Scan for the cell matching the given text and deliver its (X, Y) coordinate at center. 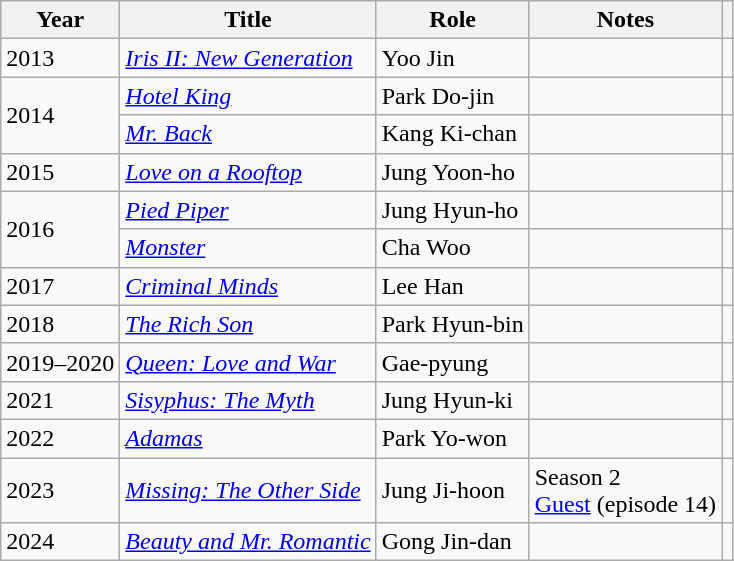
Notes (625, 20)
Criminal Minds (248, 286)
Love on a Rooftop (248, 172)
Season 2 Guest (episode 14) (625, 490)
Jung Hyun-ho (452, 210)
2015 (60, 172)
Yoo Jin (452, 58)
Role (452, 20)
Hotel King (248, 96)
2017 (60, 286)
The Rich Son (248, 324)
Jung Hyun-ki (452, 400)
Queen: Love and War (248, 362)
Jung Yoon-ho (452, 172)
Gae-pyung (452, 362)
Iris II: New Generation (248, 58)
2023 (60, 490)
Lee Han (452, 286)
2024 (60, 542)
Beauty and Mr. Romantic (248, 542)
2019–2020 (60, 362)
2016 (60, 229)
Monster (248, 248)
Kang Ki-chan (452, 134)
2013 (60, 58)
Park Do-jin (452, 96)
Missing: The Other Side (248, 490)
Adamas (248, 438)
Pied Piper (248, 210)
Jung Ji-hoon (452, 490)
2022 (60, 438)
Park Hyun-bin (452, 324)
Park Yo-won (452, 438)
Year (60, 20)
Title (248, 20)
Sisyphus: The Myth (248, 400)
Mr. Back (248, 134)
2014 (60, 115)
Gong Jin-dan (452, 542)
2021 (60, 400)
Cha Woo (452, 248)
2018 (60, 324)
